Return the (x, y) coordinate for the center point of the cell that contains the specified text.  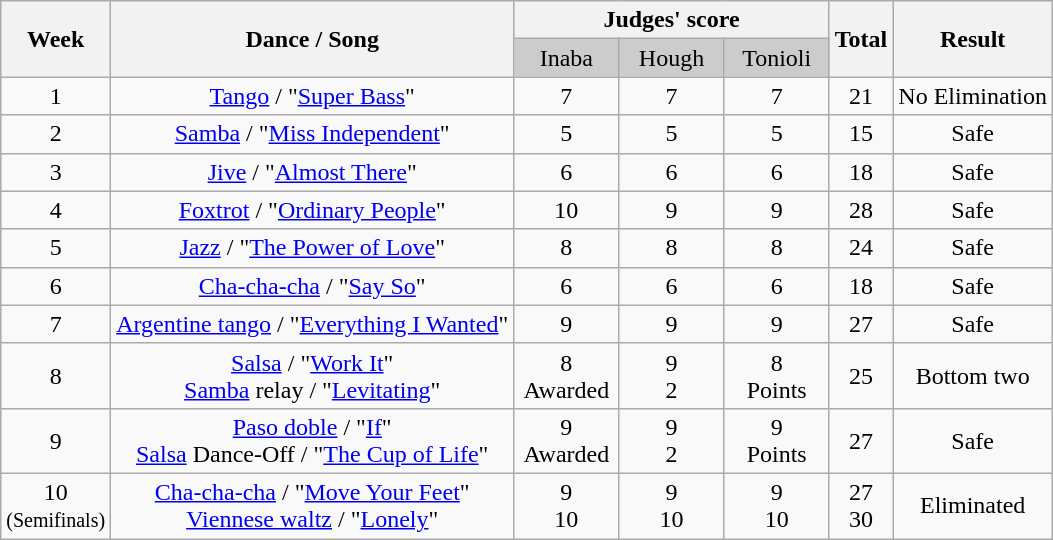
Argentine tango / "Everything I Wanted" (312, 324)
21 (861, 96)
Judges' score (672, 20)
1 (56, 96)
Paso doble / "If"Salsa Dance-Off / "The Cup of Life" (312, 440)
8Points (776, 376)
Inaba (566, 58)
Total (861, 39)
10 (566, 210)
Week (56, 39)
9Awarded (566, 440)
Cha-cha-cha / "Move Your Feet"Viennese waltz / "Lonely" (312, 506)
4 (56, 210)
2 (56, 134)
3 (56, 172)
No Elimination (973, 96)
Dance / Song (312, 39)
24 (861, 248)
Tango / "Super Bass" (312, 96)
Eliminated (973, 506)
2730 (861, 506)
28 (861, 210)
Tonioli (776, 58)
25 (861, 376)
8Awarded (566, 376)
Cha-cha-cha / "Say So" (312, 286)
Result (973, 39)
15 (861, 134)
Hough (672, 58)
9Points (776, 440)
10(Semifinals) (56, 506)
Samba / "Miss Independent" (312, 134)
Jive / "Almost There" (312, 172)
Foxtrot / "Ordinary People" (312, 210)
Jazz / "The Power of Love" (312, 248)
Bottom two (973, 376)
Salsa / "Work It"Samba relay / "Levitating" (312, 376)
